Scan for the cell matching the given text and deliver its [X, Y] coordinate at center. 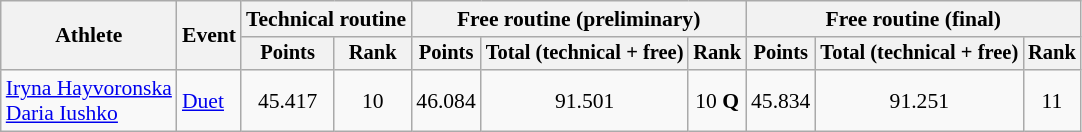
Athlete [89, 36]
45.834 [780, 100]
91.501 [585, 100]
10 Q [717, 100]
10 [372, 100]
Technical routine [326, 19]
Free routine (preliminary) [578, 19]
Free routine (final) [914, 19]
Duet [209, 100]
91.251 [919, 100]
46.084 [446, 100]
11 [1052, 100]
Iryna HayvoronskaDaria Iushko [89, 100]
45.417 [288, 100]
Event [209, 36]
